Pinpoint the cell where the given text exists, returning its (X, Y) midpoint coordinate. 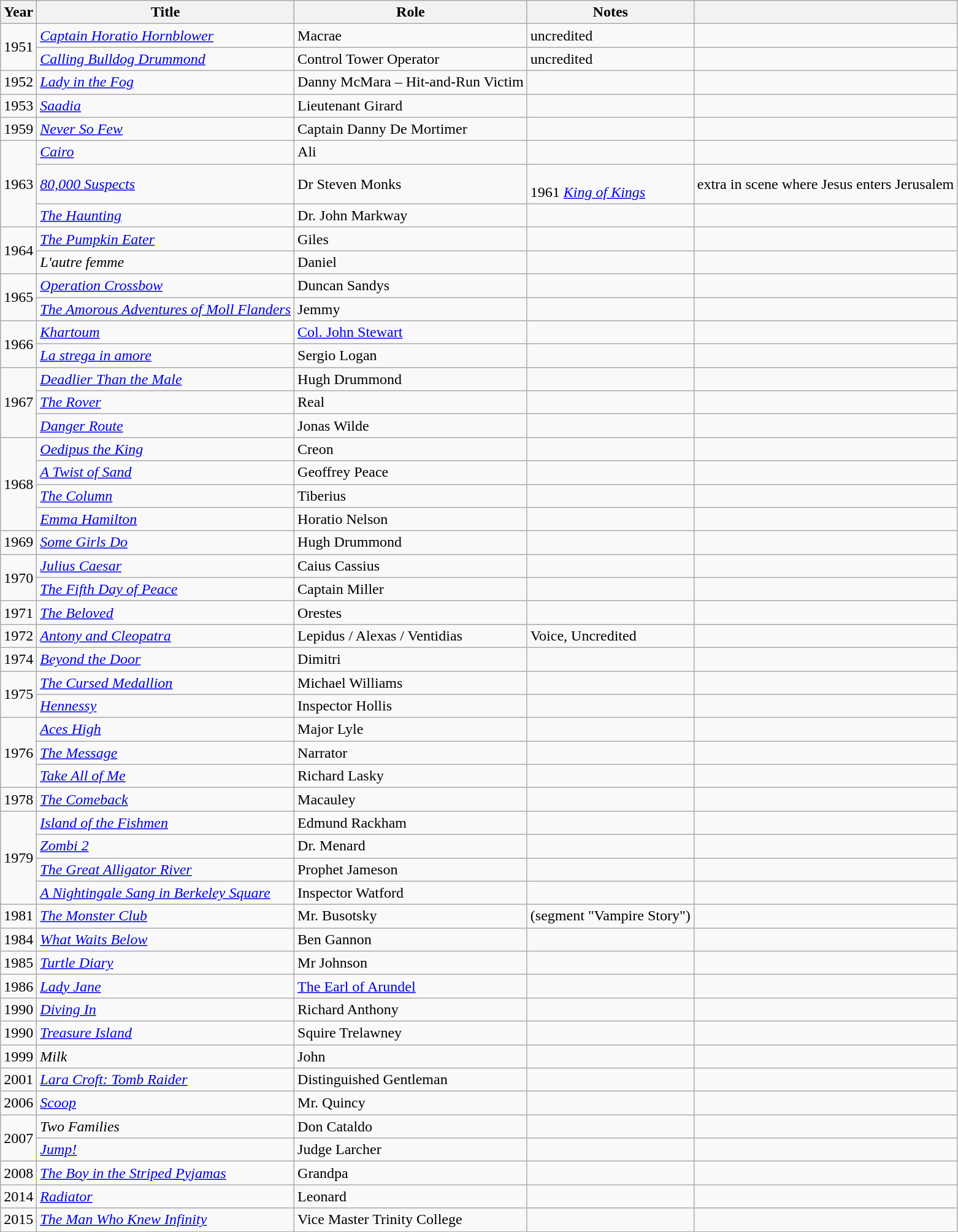
Radiator (166, 1196)
1970 (18, 577)
1969 (18, 542)
Captain Danny De Mortimer (411, 129)
1985 (18, 963)
Distinguished Gentleman (411, 1080)
The Message (166, 753)
80,000 Suspects (166, 184)
1984 (18, 939)
Mr. Busotsky (411, 916)
1972 (18, 636)
What Waits Below (166, 939)
1965 (18, 297)
Deadlier Than the Male (166, 379)
1952 (18, 82)
Narrator (411, 753)
Dr. Menard (411, 846)
The Comeback (166, 799)
1953 (18, 106)
Inspector Hollis (411, 706)
Captain Miller (411, 589)
A Twist of Sand (166, 472)
Voice, Uncredited (610, 636)
Macrae (411, 36)
Tiberius (411, 496)
Real (411, 402)
John (411, 1056)
Turtle Diary (166, 963)
Sergio Logan (411, 356)
Geoffrey Peace (411, 472)
Lieutenant Girard (411, 106)
Daniel (411, 262)
Major Lyle (411, 730)
Lara Croft: Tomb Raider (166, 1080)
1986 (18, 986)
Jonas Wilde (411, 426)
Danny McMara – Hit-and-Run Victim (411, 82)
Operation Crossbow (166, 285)
1968 (18, 484)
1971 (18, 612)
1981 (18, 916)
1961 King of Kings (610, 184)
1976 (18, 753)
Role (411, 12)
The Amorous Adventures of Moll Flanders (166, 309)
Dr Steven Monks (411, 184)
La strega in amore (166, 356)
1967 (18, 402)
Calling Bulldog Drummond (166, 59)
Jump! (166, 1150)
Creon (411, 449)
Ali (411, 152)
Aces High (166, 730)
1974 (18, 659)
Richard Anthony (411, 1009)
Never So Few (166, 129)
Saadia (166, 106)
The Boy in the Striped Pyjamas (166, 1173)
2001 (18, 1080)
Orestes (411, 612)
1963 (18, 184)
Macauley (411, 799)
1978 (18, 799)
Beyond the Door (166, 659)
Lady Jane (166, 986)
Don Cataldo (411, 1126)
Dimitri (411, 659)
Squire Trelawney (411, 1033)
2008 (18, 1173)
A Nightingale Sang in Berkeley Square (166, 893)
Duncan Sandys (411, 285)
Diving In (166, 1009)
Antony and Cleopatra (166, 636)
Take All of Me (166, 776)
The Fifth Day of Peace (166, 589)
Zombi 2 (166, 846)
Treasure Island (166, 1033)
Mr. Quincy (411, 1103)
The Pumpkin Eater (166, 239)
Cairo (166, 152)
Captain Horatio Hornblower (166, 36)
Richard Lasky (411, 776)
Edmund Rackham (411, 823)
Scoop (166, 1103)
(segment "Vampire Story") (610, 916)
Lepidus / Alexas / Ventidias (411, 636)
The Monster Club (166, 916)
1966 (18, 344)
Vice Master Trinity College (411, 1220)
The Great Alligator River (166, 869)
Some Girls Do (166, 542)
2007 (18, 1138)
The Man Who Knew Infinity (166, 1220)
The Column (166, 496)
1964 (18, 250)
Year (18, 12)
extra in scene where Jesus enters Jerusalem (826, 184)
Grandpa (411, 1173)
Col. John Stewart (411, 333)
1979 (18, 858)
2015 (18, 1220)
Mr Johnson (411, 963)
The Earl of Arundel (411, 986)
Jemmy (411, 309)
Lady in the Fog (166, 82)
1999 (18, 1056)
Ben Gannon (411, 939)
Milk (166, 1056)
The Cursed Medallion (166, 683)
Judge Larcher (411, 1150)
Leonard (411, 1196)
Island of the Fishmen (166, 823)
Title (166, 12)
Oedipus the King (166, 449)
Giles (411, 239)
2014 (18, 1196)
Notes (610, 12)
Two Families (166, 1126)
Control Tower Operator (411, 59)
Caius Cassius (411, 566)
1975 (18, 695)
The Haunting (166, 215)
1951 (18, 47)
The Beloved (166, 612)
Emma Hamilton (166, 519)
Hennessy (166, 706)
L'autre femme (166, 262)
Dr. John Markway (411, 215)
Horatio Nelson (411, 519)
Khartoum (166, 333)
Julius Caesar (166, 566)
Inspector Watford (411, 893)
1959 (18, 129)
Danger Route (166, 426)
Prophet Jameson (411, 869)
2006 (18, 1103)
Michael Williams (411, 683)
The Rover (166, 402)
